Search for the cell housing the specified text and yield its [x, y] center coordinate. 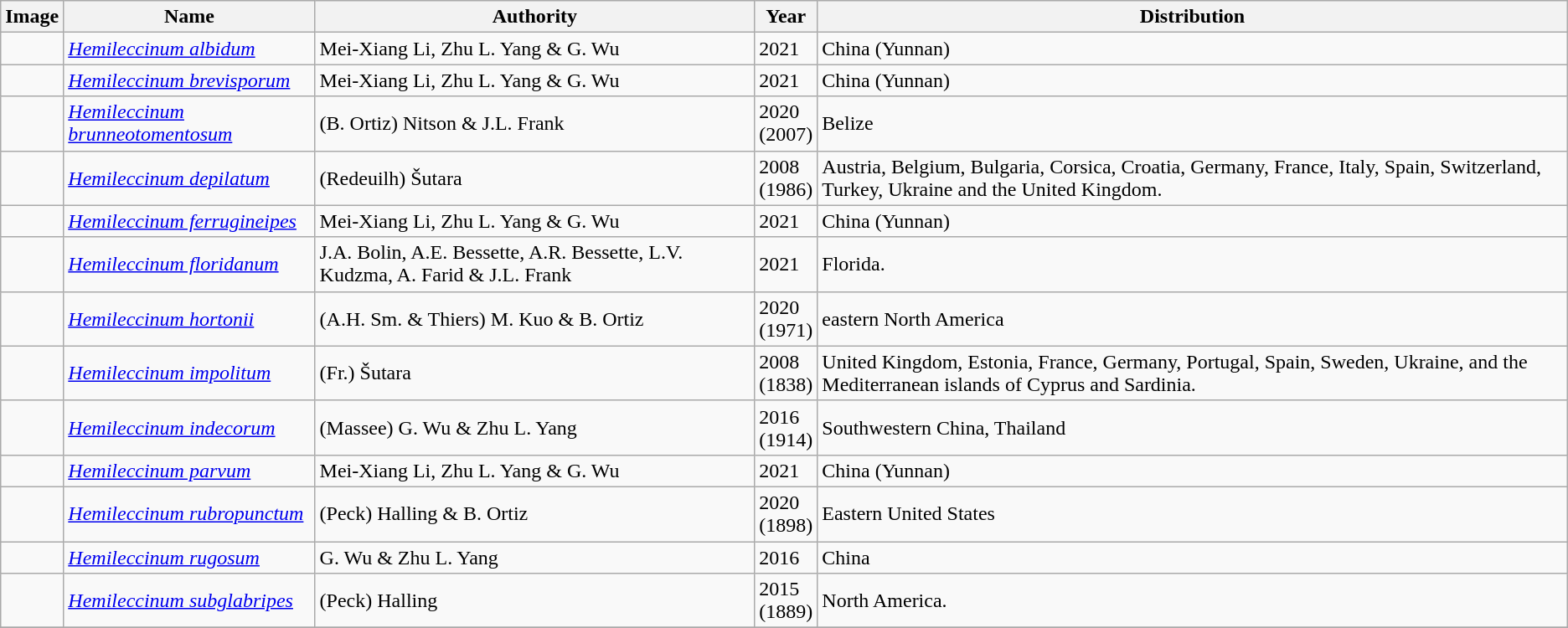
Hemileccinum rugosum [189, 557]
Hemileccinum brevisporum [189, 80]
Hemileccinum depilatum [189, 178]
(Redeuilh) Šutara [534, 178]
Hemileccinum subglabripes [189, 601]
Florida. [1193, 265]
(A.H. Sm. & Thiers) M. Kuo & B. Ortiz [534, 318]
G. Wu & Zhu L. Yang [534, 557]
Hemileccinum parvum [189, 471]
China [1193, 557]
North America. [1193, 601]
Hemileccinum floridanum [189, 265]
(B. Ortiz) Nitson & J.L. Frank [534, 124]
2008(1986) [786, 178]
Hemileccinum rubropunctum [189, 514]
Hemileccinum hortonii [189, 318]
(Fr.) Šutara [534, 373]
2016(1914) [786, 427]
(Massee) G. Wu & Zhu L. Yang [534, 427]
Belize [1193, 124]
Austria, Belgium, Bulgaria, Corsica, Croatia, Germany, France, Italy, Spain, Switzerland, Turkey, Ukraine and the United Kingdom. [1193, 178]
Year [786, 17]
Hemileccinum indecorum [189, 427]
J.A. Bolin, A.E. Bessette, A.R. Bessette, L.V. Kudzma, A. Farid & J.L. Frank [534, 265]
Hemileccinum ferrugineipes [189, 221]
eastern North America [1193, 318]
Hemileccinum brunneotomentosum [189, 124]
Name [189, 17]
Eastern United States [1193, 514]
Authority [534, 17]
2008(1838) [786, 373]
2015(1889) [786, 601]
Distribution [1193, 17]
Image [32, 17]
2020(1971) [786, 318]
(Peck) Halling [534, 601]
2020(2007) [786, 124]
Southwestern China, Thailand [1193, 427]
Hemileccinum impolitum [189, 373]
2016 [786, 557]
(Peck) Halling & B. Ortiz [534, 514]
2020(1898) [786, 514]
United Kingdom, Estonia, France, Germany, Portugal, Spain, Sweden, Ukraine, and the Mediterranean islands of Cyprus and Sardinia. [1193, 373]
Hemileccinum albidum [189, 49]
